Return (x, y) of the center of cell containing provided text 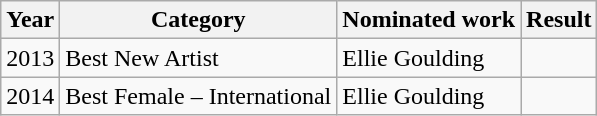
Category (198, 20)
Best New Artist (198, 58)
Best Female – International (198, 96)
2013 (30, 58)
2014 (30, 96)
Year (30, 20)
Nominated work (429, 20)
Result (559, 20)
